Pinpoint the cell where the given text exists, returning its (X, Y) midpoint coordinate. 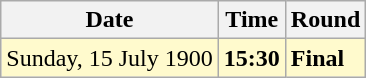
Round (325, 20)
Time (252, 20)
Final (325, 58)
Sunday, 15 July 1900 (110, 58)
Date (110, 20)
15:30 (252, 58)
